Scan for the cell matching the given text and deliver its (X, Y) coordinate at center. 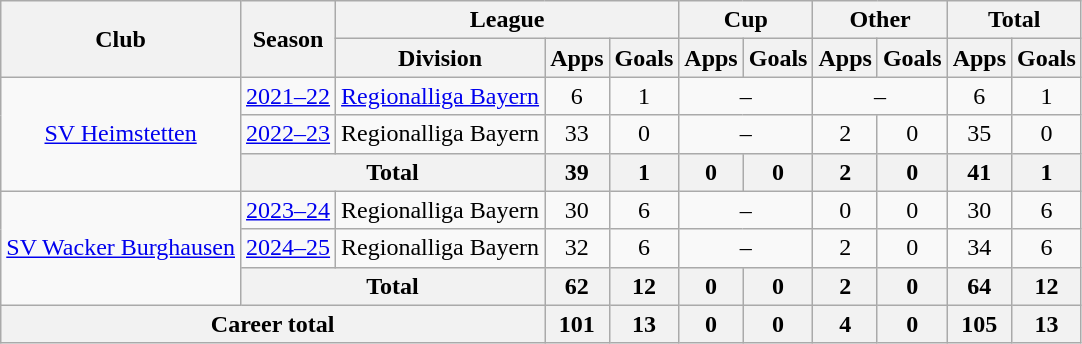
SV Wacker Burghausen (121, 248)
62 (577, 286)
Cup (746, 20)
34 (979, 248)
101 (577, 324)
Club (121, 39)
2022–23 (288, 134)
41 (979, 172)
SV Heimstetten (121, 134)
64 (979, 286)
Division (440, 58)
35 (979, 134)
4 (845, 324)
Career total (273, 324)
League (508, 20)
2021–22 (288, 96)
2024–25 (288, 248)
105 (979, 324)
32 (577, 248)
Season (288, 39)
Other (880, 20)
39 (577, 172)
33 (577, 134)
2023–24 (288, 210)
